Output the (x, y) coordinate of the center of the cell containing the given text.  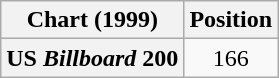
Position (231, 20)
166 (231, 58)
Chart (1999) (92, 20)
US Billboard 200 (92, 58)
